Search for the cell housing the specified text and yield its [x, y] center coordinate. 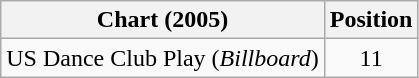
Position [371, 20]
US Dance Club Play (Billboard) [162, 58]
Chart (2005) [162, 20]
11 [371, 58]
